Identify which cell holds the provided text, then report its (x, y) central coordinate. 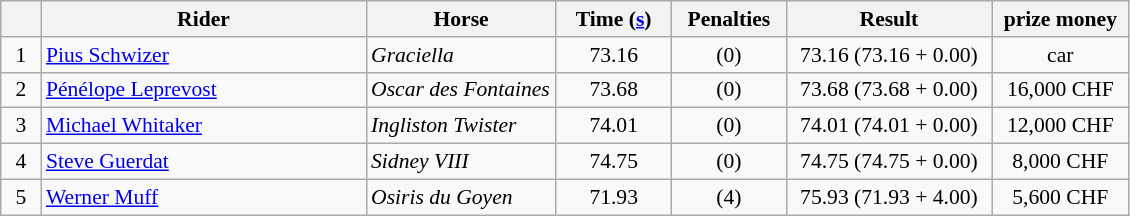
3 (21, 126)
Rider (204, 19)
5,600 CHF (1061, 197)
Steve Guerdat (204, 162)
73.16 (614, 55)
1 (21, 55)
73.68 (614, 90)
Pénélope Leprevost (204, 90)
Werner Muff (204, 197)
2 (21, 90)
Time (s) (614, 19)
74.75 (74.75 + 0.00) (888, 162)
Pius Schwizer (204, 55)
16,000 CHF (1061, 90)
5 (21, 197)
Michael Whitaker (204, 126)
8,000 CHF (1061, 162)
75.93 (71.93 + 4.00) (888, 197)
74.75 (614, 162)
Horse (461, 19)
71.93 (614, 197)
Ingliston Twister (461, 126)
73.68 (73.68 + 0.00) (888, 90)
4 (21, 162)
73.16 (73.16 + 0.00) (888, 55)
prize money (1061, 19)
74.01 (614, 126)
Oscar des Fontaines (461, 90)
Osiris du Goyen (461, 197)
74.01 (74.01 + 0.00) (888, 126)
Graciella (461, 55)
Penalties (728, 19)
(4) (728, 197)
Result (888, 19)
car (1061, 55)
12,000 CHF (1061, 126)
Sidney VIII (461, 162)
